Detect which cell encompasses the target text, then output its (x, y) center coordinate. 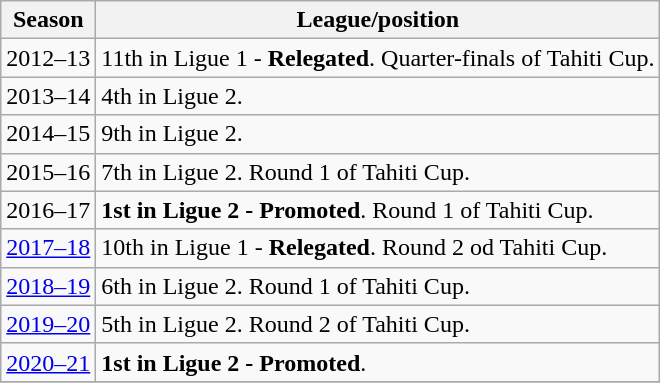
Season (48, 20)
9th in Ligue 2. (378, 134)
2017–18 (48, 248)
2018–19 (48, 286)
2014–15 (48, 134)
2012–13 (48, 58)
2016–17 (48, 210)
1st in Ligue 2 - Promoted. Round 1 of Tahiti Cup. (378, 210)
2015–16 (48, 172)
6th in Ligue 2. Round 1 of Tahiti Cup. (378, 286)
1st in Ligue 2 - Promoted. (378, 362)
2020–21 (48, 362)
11th in Ligue 1 - Relegated. Quarter-finals of Tahiti Cup. (378, 58)
4th in Ligue 2. (378, 96)
2019–20 (48, 324)
2013–14 (48, 96)
7th in Ligue 2. Round 1 of Tahiti Cup. (378, 172)
10th in Ligue 1 - Relegated. Round 2 od Tahiti Cup. (378, 248)
5th in Ligue 2. Round 2 of Tahiti Cup. (378, 324)
League/position (378, 20)
